Search for the cell housing the specified text and yield its (X, Y) center coordinate. 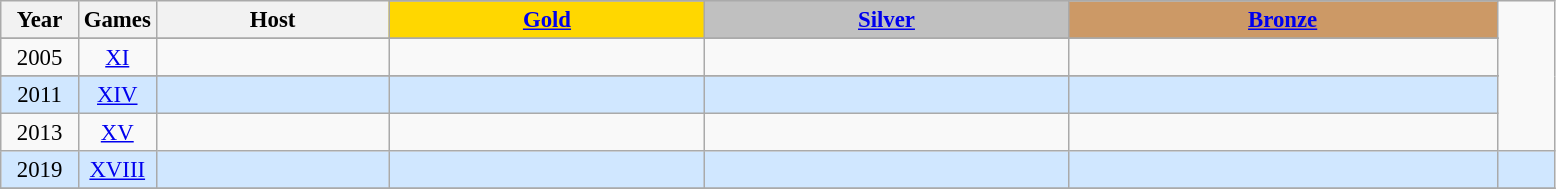
XIV (117, 95)
2013 (40, 133)
XV (117, 133)
2019 (40, 170)
Host (272, 20)
Silver (886, 20)
XI (117, 58)
2011 (40, 95)
Gold (547, 20)
Year (40, 20)
Bronze (1282, 20)
XVIII (117, 170)
Games (117, 20)
2005 (40, 58)
